Locate the cell with the specified text and output its [x, y] center coordinate. 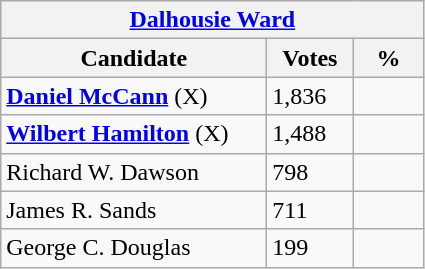
Candidate [134, 58]
Daniel McCann (X) [134, 96]
1,836 [310, 96]
George C. Douglas [134, 248]
Wilbert Hamilton (X) [134, 134]
1,488 [310, 134]
% [388, 58]
711 [310, 210]
Dalhousie Ward [212, 20]
Votes [310, 58]
Richard W. Dawson [134, 172]
James R. Sands [134, 210]
798 [310, 172]
199 [310, 248]
